Identify which cell holds the provided text, then report its [X, Y] central coordinate. 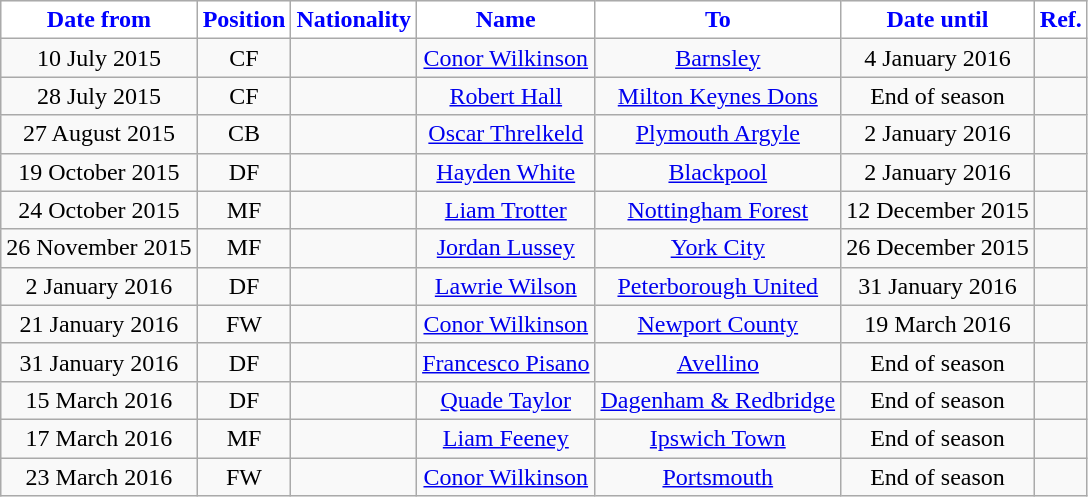
Oscar Threlkeld [506, 134]
19 March 2016 [938, 324]
Plymouth Argyle [718, 134]
21 January 2016 [99, 324]
Francesco Pisano [506, 362]
York City [718, 248]
17 March 2016 [99, 438]
Avellino [718, 362]
Liam Feeney [506, 438]
Date until [938, 20]
Dagenham & Redbridge [718, 400]
19 October 2015 [99, 172]
To [718, 20]
Milton Keynes Dons [718, 96]
Portsmouth [718, 477]
Date from [99, 20]
Hayden White [506, 172]
27 August 2015 [99, 134]
28 July 2015 [99, 96]
Name [506, 20]
Quade Taylor [506, 400]
Jordan Lussey [506, 248]
24 October 2015 [99, 210]
Newport County [718, 324]
Barnsley [718, 58]
Nationality [354, 20]
Blackpool [718, 172]
12 December 2015 [938, 210]
4 January 2016 [938, 58]
23 March 2016 [99, 477]
CB [244, 134]
Liam Trotter [506, 210]
10 July 2015 [99, 58]
Lawrie Wilson [506, 286]
Ref. [1060, 20]
26 December 2015 [938, 248]
Nottingham Forest [718, 210]
26 November 2015 [99, 248]
Position [244, 20]
Peterborough United [718, 286]
Robert Hall [506, 96]
15 March 2016 [99, 400]
Ipswich Town [718, 438]
